Pinpoint the cell where the given text exists, returning its (x, y) midpoint coordinate. 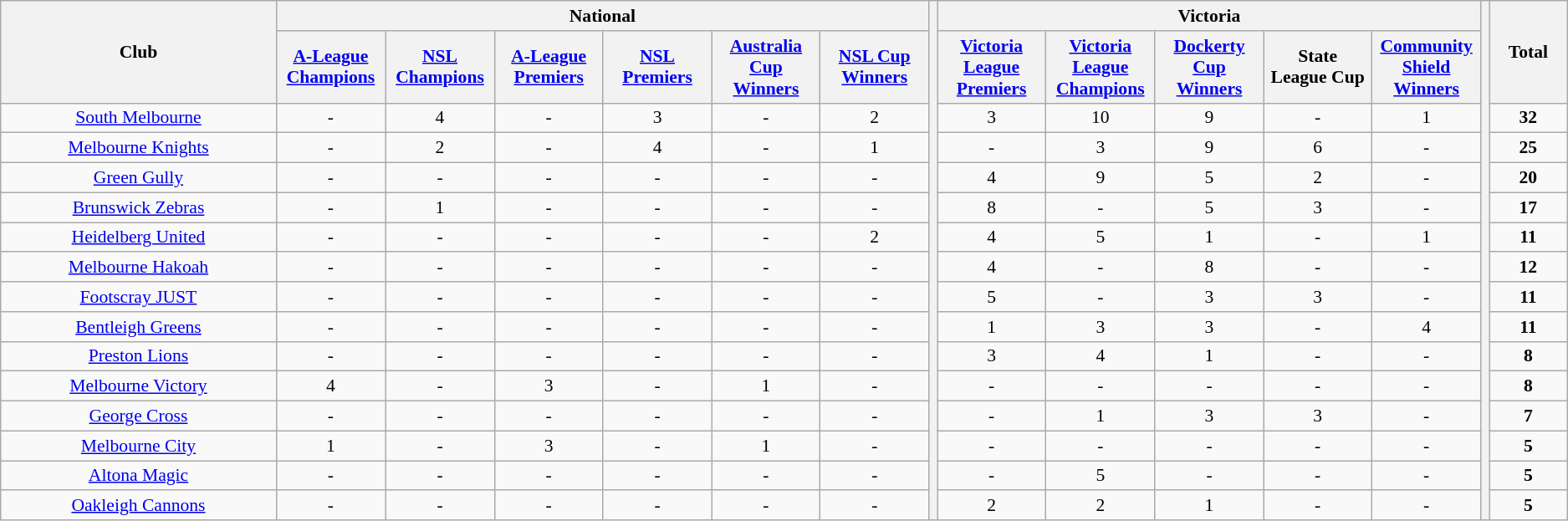
Melbourne Knights (139, 148)
10 (1101, 118)
Melbourne Hakoah (139, 268)
Oakleigh Cannons (139, 506)
Bentleigh Greens (139, 327)
A-League Premiers (549, 67)
NSL Cup Winners (875, 67)
Total (1529, 52)
State League Cup (1318, 67)
Melbourne City (139, 446)
Brunswick Zebras (139, 207)
Australia Cup Winners (766, 67)
Victoria League Champions (1101, 67)
A-League Champions (331, 67)
NSL Premiers (657, 67)
17 (1529, 207)
Preston Lions (139, 356)
Melbourne Victory (139, 386)
12 (1529, 268)
George Cross (139, 416)
25 (1529, 148)
7 (1529, 416)
Green Gully (139, 178)
South Melbourne (139, 118)
6 (1318, 148)
Footscray JUST (139, 297)
National (602, 16)
Altona Magic (139, 476)
20 (1529, 178)
32 (1529, 118)
Victoria (1209, 16)
Community Shield Winners (1427, 67)
Dockerty Cup Winners (1209, 67)
Heidelberg United (139, 238)
Club (139, 52)
NSL Champions (440, 67)
Victoria League Premiers (992, 67)
